Scan for the cell matching the given text and deliver its [X, Y] coordinate at center. 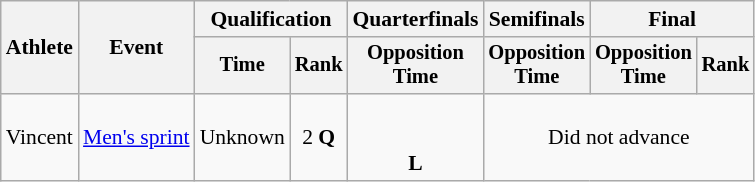
Quarterfinals [415, 19]
L [415, 138]
2 Q [319, 138]
Time [242, 66]
Men's sprint [136, 138]
Final [672, 19]
Vincent [40, 138]
Event [136, 48]
Qualification [272, 19]
Unknown [242, 138]
Athlete [40, 48]
Did not advance [618, 138]
Semifinals [536, 19]
